From the cell containing the given text, extract its center point as (x, y) coordinate. 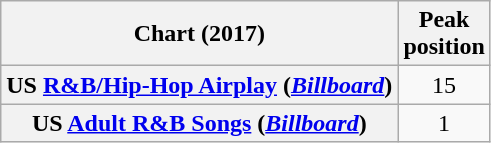
15 (444, 85)
Peakposition (444, 34)
US Adult R&B Songs (Billboard) (200, 123)
Chart (2017) (200, 34)
1 (444, 123)
US R&B/Hip-Hop Airplay (Billboard) (200, 85)
